Return the (X, Y) coordinate for the center point of the cell that contains the specified text.  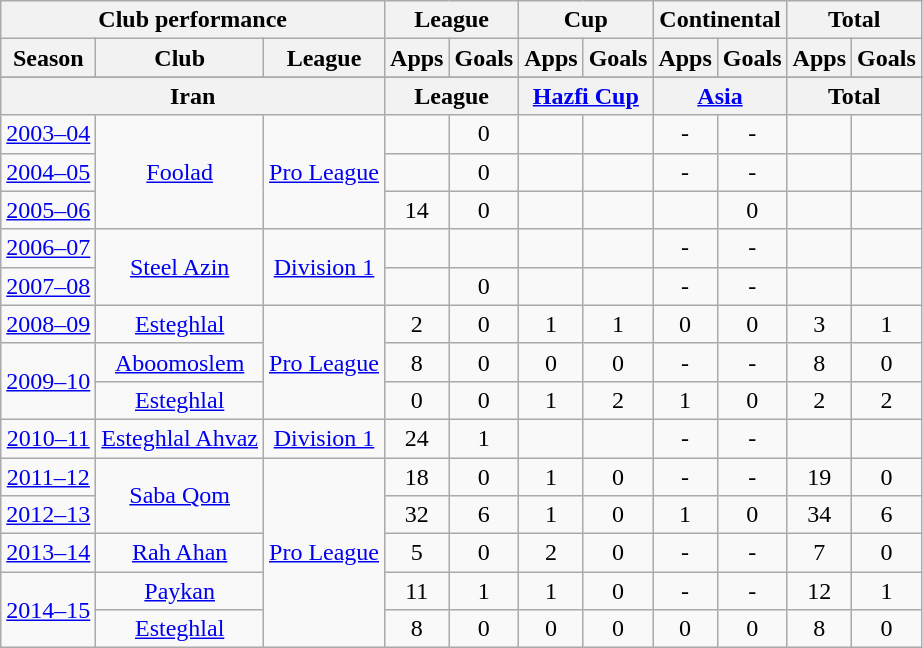
34 (819, 515)
Steel Azin (180, 267)
2012–13 (48, 515)
Rah Ahan (180, 553)
Foolad (180, 172)
2006–07 (48, 248)
Club (180, 58)
Season (48, 58)
11 (417, 591)
Asia (720, 96)
Aboomoslem (180, 362)
12 (819, 591)
Cup (586, 20)
19 (819, 477)
Saba Qom (180, 496)
2003–04 (48, 134)
2013–14 (48, 553)
2010–11 (48, 438)
2009–10 (48, 381)
Paykan (180, 591)
2004–05 (48, 172)
14 (417, 210)
Esteghlal Ahvaz (180, 438)
Hazfi Cup (586, 96)
5 (417, 553)
3 (819, 324)
Continental (720, 20)
2005–06 (48, 210)
2008–09 (48, 324)
2014–15 (48, 610)
2011–12 (48, 477)
2007–08 (48, 286)
7 (819, 553)
32 (417, 515)
Iran (193, 96)
18 (417, 477)
24 (417, 438)
Club performance (193, 20)
